Return (x, y) of the center of cell containing provided text 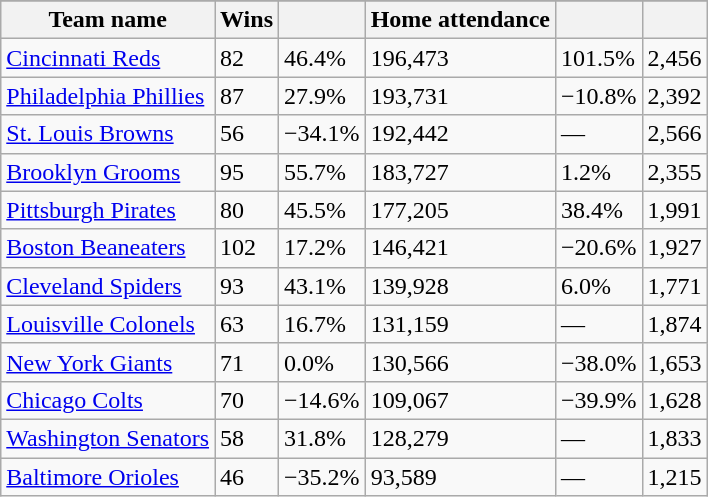
New York Giants (108, 362)
Washington Senators (108, 438)
1,991 (674, 210)
Home attendance (460, 20)
Cleveland Spiders (108, 286)
87 (247, 96)
27.9% (322, 96)
6.0% (598, 286)
−20.6% (598, 248)
95 (247, 172)
38.4% (598, 210)
2,456 (674, 58)
1,215 (674, 477)
139,928 (460, 286)
Wins (247, 20)
43.1% (322, 286)
2,566 (674, 134)
−35.2% (322, 477)
193,731 (460, 96)
80 (247, 210)
0.0% (322, 362)
1,927 (674, 248)
Philadelphia Phillies (108, 96)
Louisville Colonels (108, 324)
−14.6% (322, 400)
1,874 (674, 324)
Baltimore Orioles (108, 477)
183,727 (460, 172)
17.2% (322, 248)
St. Louis Browns (108, 134)
2,355 (674, 172)
128,279 (460, 438)
93,589 (460, 477)
Boston Beaneaters (108, 248)
131,159 (460, 324)
102 (247, 248)
46 (247, 477)
45.5% (322, 210)
70 (247, 400)
Brooklyn Grooms (108, 172)
1,628 (674, 400)
46.4% (322, 58)
16.7% (322, 324)
55.7% (322, 172)
Cincinnati Reds (108, 58)
1,771 (674, 286)
1,833 (674, 438)
56 (247, 134)
−34.1% (322, 134)
−39.9% (598, 400)
Team name (108, 20)
146,421 (460, 248)
31.8% (322, 438)
109,067 (460, 400)
71 (247, 362)
192,442 (460, 134)
−10.8% (598, 96)
63 (247, 324)
93 (247, 286)
82 (247, 58)
177,205 (460, 210)
−38.0% (598, 362)
1,653 (674, 362)
58 (247, 438)
196,473 (460, 58)
2,392 (674, 96)
1.2% (598, 172)
101.5% (598, 58)
130,566 (460, 362)
Chicago Colts (108, 400)
Pittsburgh Pirates (108, 210)
